Scan for the cell matching the given text and deliver its (x, y) coordinate at center. 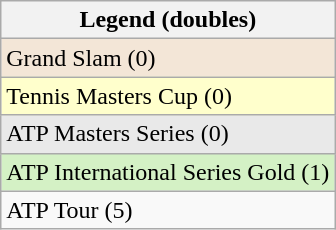
Tennis Masters Cup (0) (168, 96)
ATP Masters Series (0) (168, 134)
ATP International Series Gold (1) (168, 172)
Grand Slam (0) (168, 58)
ATP Tour (5) (168, 210)
Legend (doubles) (168, 20)
